Find where the given text appears and provide that cell's center as [x, y] coordinate. 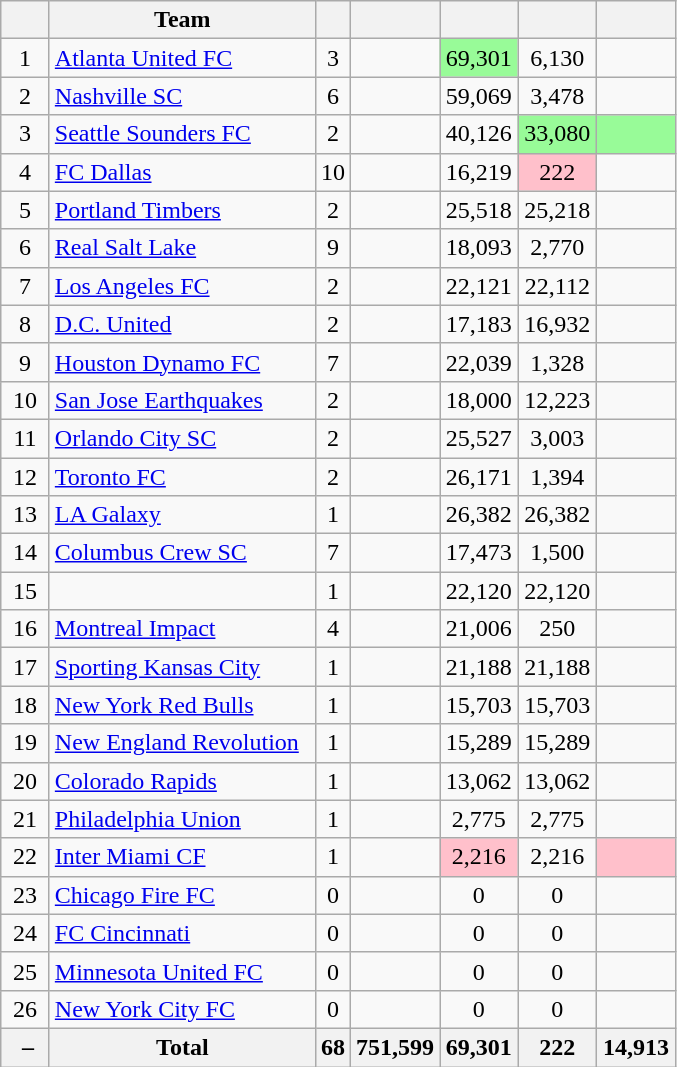
24 [26, 933]
Los Angeles FC [182, 286]
3,478 [558, 96]
18,093 [480, 248]
Atlanta United FC [182, 58]
New York Red Bulls [182, 705]
8 [26, 324]
12,223 [558, 400]
19 [26, 743]
22,112 [558, 286]
15 [26, 591]
21,006 [480, 629]
14 [26, 553]
13 [26, 515]
33,080 [558, 134]
23 [26, 895]
New York City FC [182, 1009]
Portland Timbers [182, 210]
20 [26, 781]
21 [26, 819]
25,527 [480, 438]
New England Revolution [182, 743]
25,218 [558, 210]
Columbus Crew SC [182, 553]
3,003 [558, 438]
17,473 [480, 553]
Philadelphia Union [182, 819]
Minnesota United FC [182, 971]
12 [26, 477]
250 [558, 629]
22,039 [480, 362]
Colorado Rapids [182, 781]
San Jose Earthquakes [182, 400]
Seattle Sounders FC [182, 134]
Houston Dynamo FC [182, 362]
LA Galaxy [182, 515]
26,171 [480, 477]
1,500 [558, 553]
68 [332, 1047]
– [26, 1047]
Toronto FC [182, 477]
14,913 [636, 1047]
25,518 [480, 210]
FC Cincinnati [182, 933]
Inter Miami CF [182, 857]
16,932 [558, 324]
5 [26, 210]
Team [182, 20]
1,394 [558, 477]
16,219 [480, 172]
26 [26, 1009]
Chicago Fire FC [182, 895]
17 [26, 667]
Real Salt Lake [182, 248]
1,328 [558, 362]
D.C. United [182, 324]
2,770 [558, 248]
Total [182, 1047]
Montreal Impact [182, 629]
Orlando City SC [182, 438]
751,599 [394, 1047]
22 [26, 857]
18,000 [480, 400]
Nashville SC [182, 96]
40,126 [480, 134]
17,183 [480, 324]
16 [26, 629]
11 [26, 438]
59,069 [480, 96]
6,130 [558, 58]
22,121 [480, 286]
25 [26, 971]
Sporting Kansas City [182, 667]
FC Dallas [182, 172]
18 [26, 705]
